Output the (x, y) coordinate of the center of the cell containing the given text.  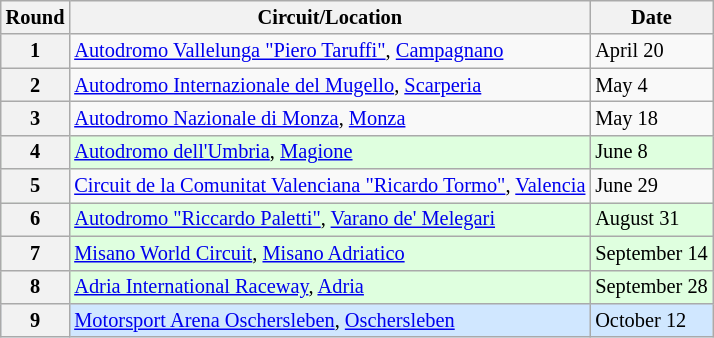
August 31 (651, 219)
Round (36, 17)
Circuit/Location (330, 17)
4 (36, 152)
Circuit de la Comunitat Valenciana "Ricardo Tormo", Valencia (330, 186)
9 (36, 320)
April 20 (651, 51)
May 18 (651, 118)
June 29 (651, 186)
Misano World Circuit, Misano Adriatico (330, 253)
8 (36, 287)
Autodromo dell'Umbria, Magione (330, 152)
5 (36, 186)
Date (651, 17)
Autodromo Nazionale di Monza, Monza (330, 118)
3 (36, 118)
Autodromo "Riccardo Paletti", Varano de' Melegari (330, 219)
6 (36, 219)
September 28 (651, 287)
October 12 (651, 320)
Adria International Raceway, Adria (330, 287)
Autodromo Vallelunga "Piero Taruffi", Campagnano (330, 51)
May 4 (651, 85)
7 (36, 253)
Autodromo Internazionale del Mugello, Scarperia (330, 85)
June 8 (651, 152)
Motorsport Arena Oschersleben, Oschersleben (330, 320)
2 (36, 85)
1 (36, 51)
September 14 (651, 253)
